Return (x, y) of the center of cell containing provided text 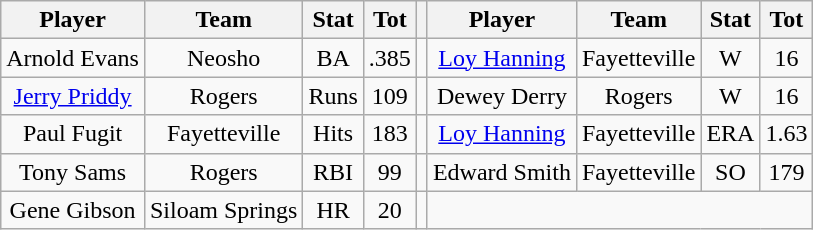
Edward Smith (502, 172)
Neosho (223, 58)
183 (390, 134)
Dewey Derry (502, 96)
Tony Sams (73, 172)
Paul Fugit (73, 134)
.385 (390, 58)
109 (390, 96)
HR (333, 210)
Runs (333, 96)
SO (730, 172)
20 (390, 210)
Hits (333, 134)
Gene Gibson (73, 210)
Arnold Evans (73, 58)
BA (333, 58)
1.63 (786, 134)
RBI (333, 172)
99 (390, 172)
Jerry Priddy (73, 96)
179 (786, 172)
ERA (730, 134)
Siloam Springs (223, 210)
